For the text-containing cell, return its midpoint in (x, y) coordinate format. 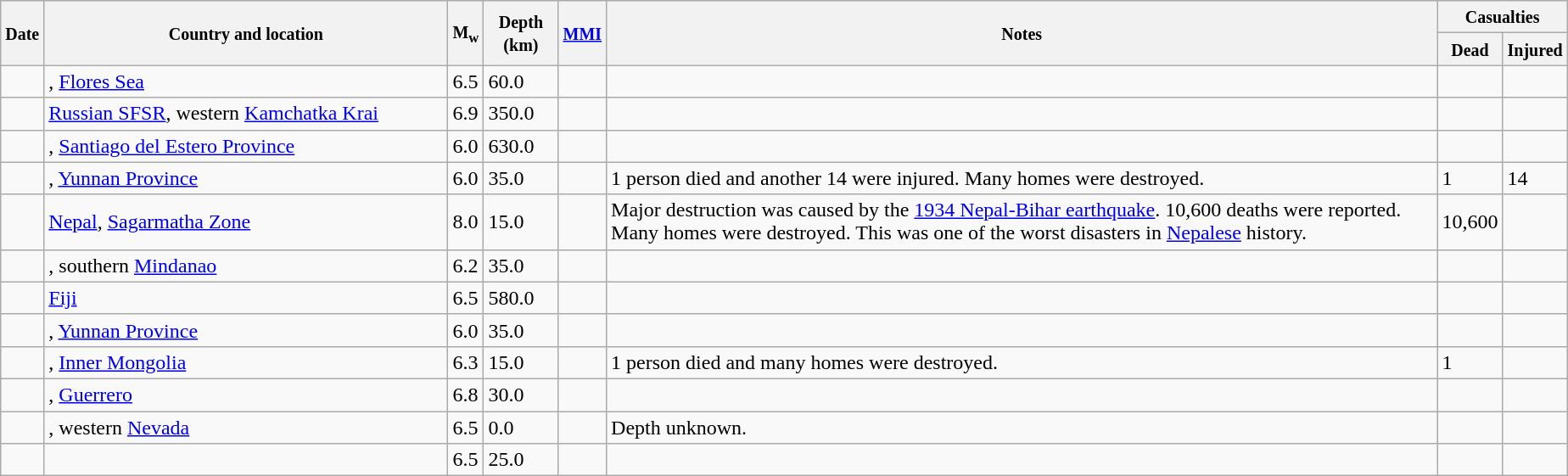
1 person died and many homes were destroyed. (1022, 362)
Depth unknown. (1022, 427)
630.0 (521, 146)
10,600 (1470, 222)
Depth (km) (521, 33)
Russian SFSR, western Kamchatka Krai (246, 114)
Nepal, Sagarmatha Zone (246, 222)
6.9 (466, 114)
6.3 (466, 362)
Dead (1470, 49)
, Inner Mongolia (246, 362)
Mw (466, 33)
MMI (582, 33)
0.0 (521, 427)
6.8 (466, 395)
Notes (1022, 33)
Fiji (246, 298)
60.0 (521, 81)
8.0 (466, 222)
Casualties (1502, 17)
25.0 (521, 460)
Date (22, 33)
580.0 (521, 298)
Country and location (246, 33)
350.0 (521, 114)
, Guerrero (246, 395)
14 (1535, 178)
, Flores Sea (246, 81)
, Santiago del Estero Province (246, 146)
, southern Mindanao (246, 266)
6.2 (466, 266)
, western Nevada (246, 427)
1 person died and another 14 were injured. Many homes were destroyed. (1022, 178)
30.0 (521, 395)
Injured (1535, 49)
